For the text-containing cell, return its midpoint in (x, y) coordinate format. 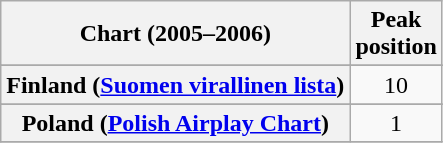
Finland (Suomen virallinen lista) (176, 85)
Chart (2005–2006) (176, 34)
Peakposition (396, 34)
Poland (Polish Airplay Chart) (176, 123)
10 (396, 85)
1 (396, 123)
